Pinpoint the cell where the given text exists, returning its [X, Y] midpoint coordinate. 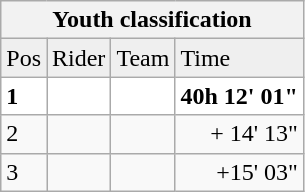
Youth classification [152, 20]
Team [143, 58]
+ 14' 13" [239, 134]
+15' 03" [239, 172]
1 [24, 96]
40h 12' 01" [239, 96]
2 [24, 134]
3 [24, 172]
Pos [24, 58]
Rider [78, 58]
Time [239, 58]
